For the text-containing cell, return its midpoint in (x, y) coordinate format. 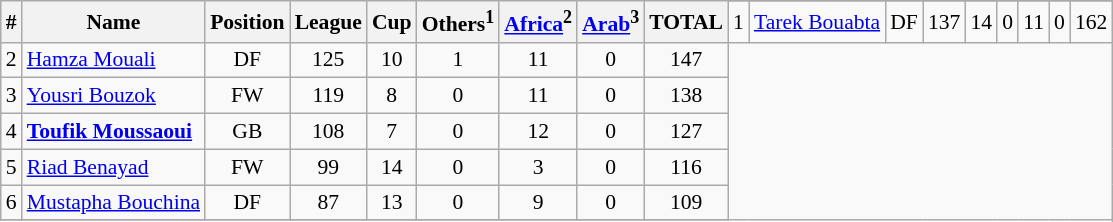
162 (1092, 22)
Yousri Bouzok (114, 96)
Mustapha Bouchina (114, 203)
5 (12, 167)
Cup (392, 22)
127 (686, 132)
119 (328, 96)
10 (392, 60)
Others1 (458, 22)
109 (686, 203)
2 (12, 60)
4 (12, 132)
9 (538, 203)
TOTAL (686, 22)
8 (392, 96)
League (328, 22)
Riad Benayad (114, 167)
Position (247, 22)
13 (392, 203)
125 (328, 60)
99 (328, 167)
108 (328, 132)
138 (686, 96)
# (12, 22)
GB (247, 132)
87 (328, 203)
7 (392, 132)
Name (114, 22)
147 (686, 60)
137 (944, 22)
Hamza Mouali (114, 60)
Africa2 (538, 22)
116 (686, 167)
Toufik Moussaoui (114, 132)
Tarek Bouabta (817, 22)
6 (12, 203)
Arab3 (610, 22)
12 (538, 132)
